Extract the (X, Y) coordinate from the center of the cell holding the provided text.  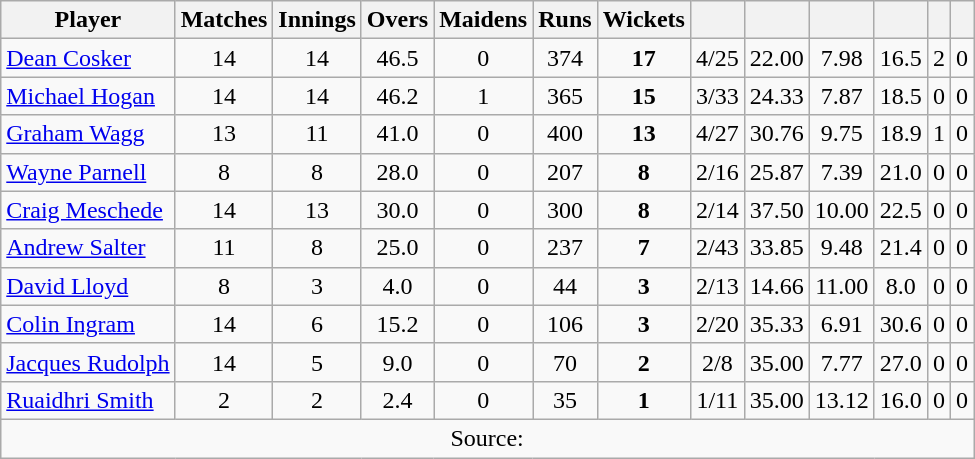
Michael Hogan (88, 96)
7.98 (842, 58)
Maidens (484, 20)
70 (565, 362)
30.0 (397, 210)
41.0 (397, 134)
21.4 (900, 248)
18.5 (900, 96)
9.75 (842, 134)
Graham Wagg (88, 134)
1/11 (717, 400)
13.12 (842, 400)
15.2 (397, 324)
30.76 (776, 134)
Innings (317, 20)
10.00 (842, 210)
2/13 (717, 286)
David Lloyd (88, 286)
24.33 (776, 96)
14.66 (776, 286)
Overs (397, 20)
7.39 (842, 172)
Wayne Parnell (88, 172)
4/27 (717, 134)
21.0 (900, 172)
Andrew Salter (88, 248)
33.85 (776, 248)
16.5 (900, 58)
11.00 (842, 286)
Jacques Rudolph (88, 362)
Ruaidhri Smith (88, 400)
Colin Ingram (88, 324)
25.0 (397, 248)
35.33 (776, 324)
7.87 (842, 96)
9.0 (397, 362)
18.9 (900, 134)
27.0 (900, 362)
7.77 (842, 362)
17 (644, 58)
7 (644, 248)
46.2 (397, 96)
374 (565, 58)
2/20 (717, 324)
4.0 (397, 286)
106 (565, 324)
2.4 (397, 400)
44 (565, 286)
6 (317, 324)
Craig Meschede (88, 210)
6.91 (842, 324)
16.0 (900, 400)
Runs (565, 20)
9.48 (842, 248)
300 (565, 210)
28.0 (397, 172)
3/33 (717, 96)
Dean Cosker (88, 58)
8.0 (900, 286)
365 (565, 96)
46.5 (397, 58)
5 (317, 362)
4/25 (717, 58)
Source: (488, 438)
Matches (224, 20)
2/43 (717, 248)
Wickets (644, 20)
Player (88, 20)
25.87 (776, 172)
35 (565, 400)
207 (565, 172)
22.5 (900, 210)
30.6 (900, 324)
22.00 (776, 58)
400 (565, 134)
237 (565, 248)
2/16 (717, 172)
37.50 (776, 210)
2/8 (717, 362)
2/14 (717, 210)
15 (644, 96)
